From the cell containing the given text, extract its center point as (x, y) coordinate. 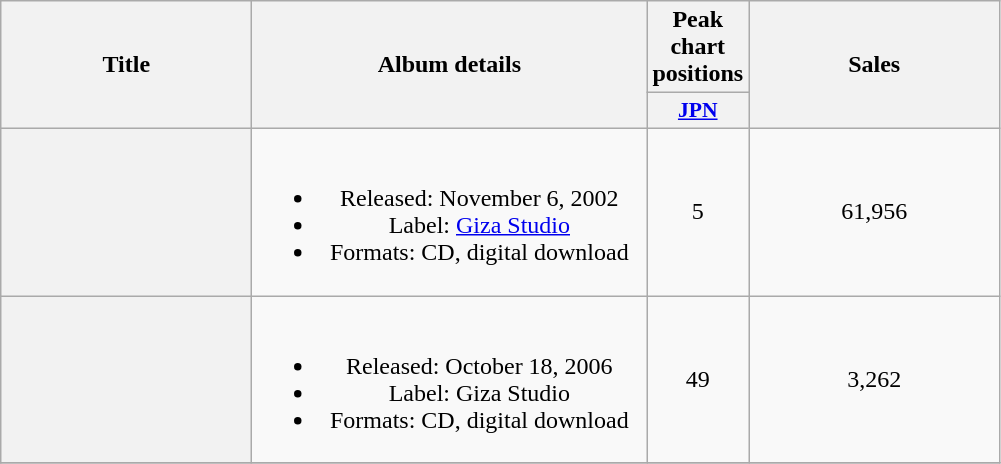
Title (126, 65)
Peak chart positions (698, 47)
JPN (698, 111)
Released: October 18, 2006Label: Giza StudioFormats: CD, digital download (450, 380)
5 (698, 212)
49 (698, 380)
Released: November 6, 2002Label: Giza StudioFormats: CD, digital download (450, 212)
3,262 (874, 380)
61,956 (874, 212)
Album details (450, 65)
Sales (874, 65)
